Return (X, Y) of the center of cell containing provided text 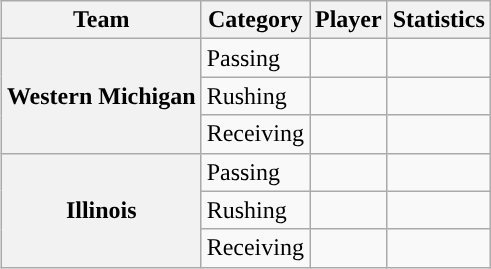
Western Michigan (101, 96)
Statistics (438, 20)
Team (101, 20)
Illinois (101, 210)
Category (255, 20)
Player (349, 20)
